Output the (x, y) coordinate of the center of the cell containing the given text.  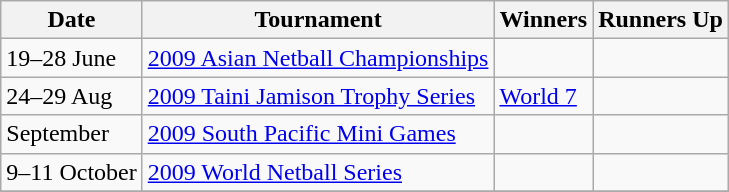
Tournament (318, 20)
2009 Taini Jamison Trophy Series (318, 96)
24–29 Aug (72, 96)
19–28 June (72, 58)
2009 World Netball Series (318, 172)
September (72, 134)
9–11 October (72, 172)
2009 South Pacific Mini Games (318, 134)
Runners Up (661, 20)
Winners (544, 20)
2009 Asian Netball Championships (318, 58)
World 7 (544, 96)
Date (72, 20)
